Determine the (x, y) coordinate at the center of the cell enclosing the given text.  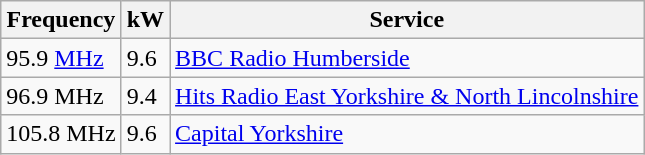
kW (145, 20)
Capital Yorkshire (407, 134)
Hits Radio East Yorkshire & North Lincolnshire (407, 96)
BBC Radio Humberside (407, 58)
95.9 MHz (61, 58)
96.9 MHz (61, 96)
105.8 MHz (61, 134)
Frequency (61, 20)
9.4 (145, 96)
Service (407, 20)
